Capture the cell that displays the provided text and extract its (x, y) central coordinate. 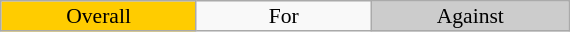
For (284, 16)
Against (470, 16)
Overall (98, 16)
